For the text-containing cell, return its midpoint in (X, Y) coordinate format. 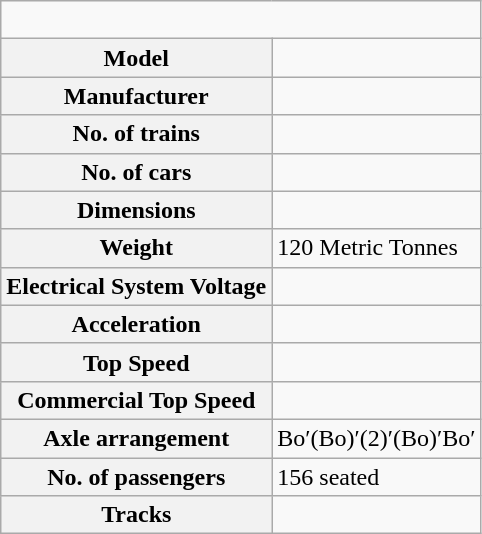
Commercial Top Speed (136, 400)
Model (136, 58)
Manufacturer (136, 96)
Tracks (136, 515)
156 seated (376, 477)
No. of trains (136, 134)
Electrical System Voltage (136, 286)
Top Speed (136, 362)
Acceleration (136, 324)
No. of cars (136, 172)
120 Metric Tonnes (376, 248)
Dimensions (136, 210)
No. of passengers (136, 477)
Axle arrangement (136, 438)
Bo′(Bo)′(2)′(Bo)′Bo′ (376, 438)
Weight (136, 248)
